From the cell containing the given text, extract its center point as [x, y] coordinate. 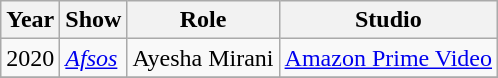
Show [94, 20]
Role [203, 20]
Afsos [94, 58]
Amazon Prime Video [388, 58]
Ayesha Mirani [203, 58]
2020 [30, 58]
Studio [388, 20]
Year [30, 20]
